Return (x, y) of the center of cell containing provided text 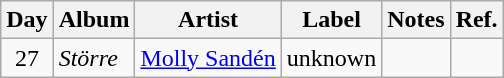
unknown (331, 58)
27 (27, 58)
Ref. (476, 20)
Större (94, 58)
Album (94, 20)
Day (27, 20)
Molly Sandén (208, 58)
Label (331, 20)
Notes (416, 20)
Artist (208, 20)
